For the text-containing cell, return its midpoint in (x, y) coordinate format. 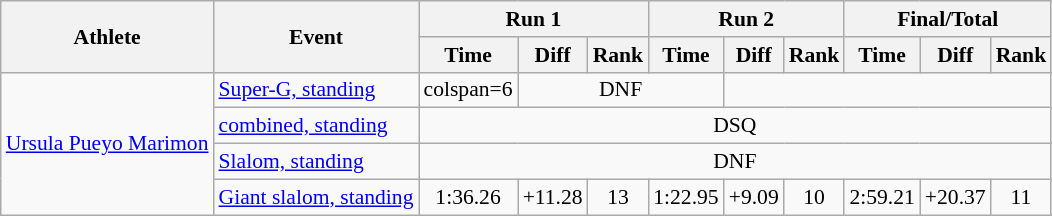
combined, standing (316, 126)
13 (618, 197)
Event (316, 36)
Slalom, standing (316, 162)
Final/Total (948, 19)
+11.28 (553, 197)
Giant slalom, standing (316, 197)
+9.09 (754, 197)
+20.37 (956, 197)
10 (814, 197)
Run 1 (534, 19)
2:59.21 (882, 197)
DSQ (736, 126)
Super-G, standing (316, 90)
Athlete (108, 36)
colspan=6 (468, 90)
1:36.26 (468, 197)
Run 2 (746, 19)
1:22.95 (686, 197)
Ursula Pueyo Marimon (108, 143)
11 (1022, 197)
